Search for the cell housing the specified text and yield its [X, Y] center coordinate. 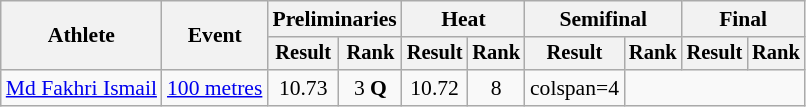
Preliminaries [334, 19]
Event [214, 36]
Heat [464, 19]
100 metres [214, 88]
3 Q [370, 88]
Athlete [82, 36]
8 [496, 88]
Semifinal [604, 19]
10.72 [435, 88]
10.73 [303, 88]
Md Fakhri Ismail [82, 88]
colspan=4 [574, 88]
Final [744, 19]
